Find where the given text appears and provide that cell's center as [X, Y] coordinate. 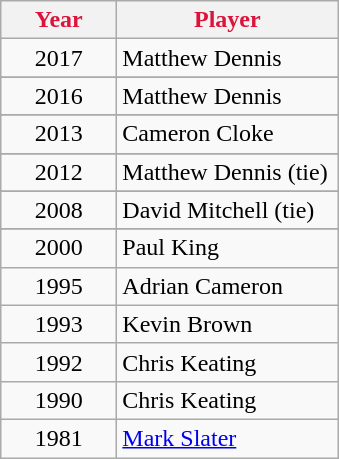
2000 [59, 248]
Adrian Cameron [228, 286]
Cameron Cloke [228, 134]
Year [59, 20]
David Mitchell (tie) [228, 210]
Kevin Brown [228, 324]
Paul King [228, 248]
2012 [59, 172]
1992 [59, 362]
2008 [59, 210]
1990 [59, 400]
Player [228, 20]
Matthew Dennis (tie) [228, 172]
Mark Slater [228, 438]
2016 [59, 96]
2017 [59, 58]
1981 [59, 438]
1993 [59, 324]
1995 [59, 286]
2013 [59, 134]
